Scan for the cell matching the given text and deliver its (x, y) coordinate at center. 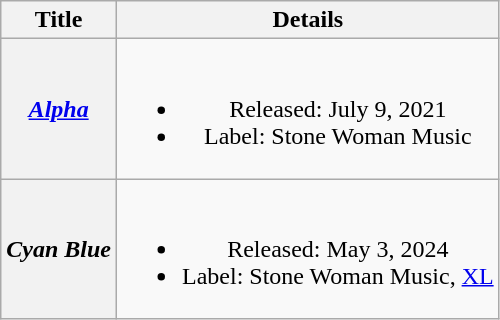
Released: May 3, 2024Label: Stone Woman Music, XL (308, 249)
Details (308, 20)
Alpha (59, 109)
Title (59, 20)
Released: July 9, 2021Label: Stone Woman Music (308, 109)
Cyan Blue (59, 249)
